Find where the given text appears and provide that cell's center as (X, Y) coordinate. 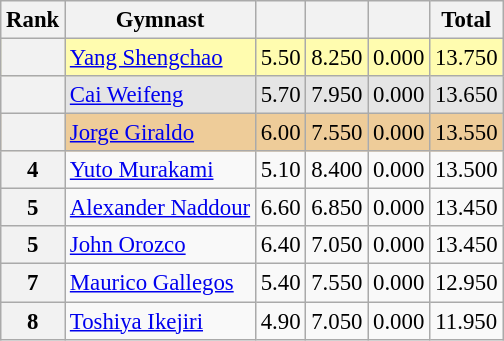
Yuto Murakami (160, 170)
4.90 (280, 321)
Jorge Giraldo (160, 133)
John Orozco (160, 245)
13.550 (466, 133)
Total (466, 20)
Rank (33, 20)
Maurico Gallegos (160, 283)
7 (33, 283)
8.400 (337, 170)
8.250 (337, 58)
Toshiya Ikejiri (160, 321)
13.750 (466, 58)
13.500 (466, 170)
6.40 (280, 245)
Yang Shengchao (160, 58)
5.10 (280, 170)
6.60 (280, 208)
8 (33, 321)
7.950 (337, 95)
4 (33, 170)
5.70 (280, 95)
12.950 (466, 283)
5.40 (280, 283)
Gymnast (160, 20)
13.650 (466, 95)
5.50 (280, 58)
Alexander Naddour (160, 208)
6.850 (337, 208)
Cai Weifeng (160, 95)
11.950 (466, 321)
6.00 (280, 133)
